Detect which cell encompasses the target text, then output its [x, y] center coordinate. 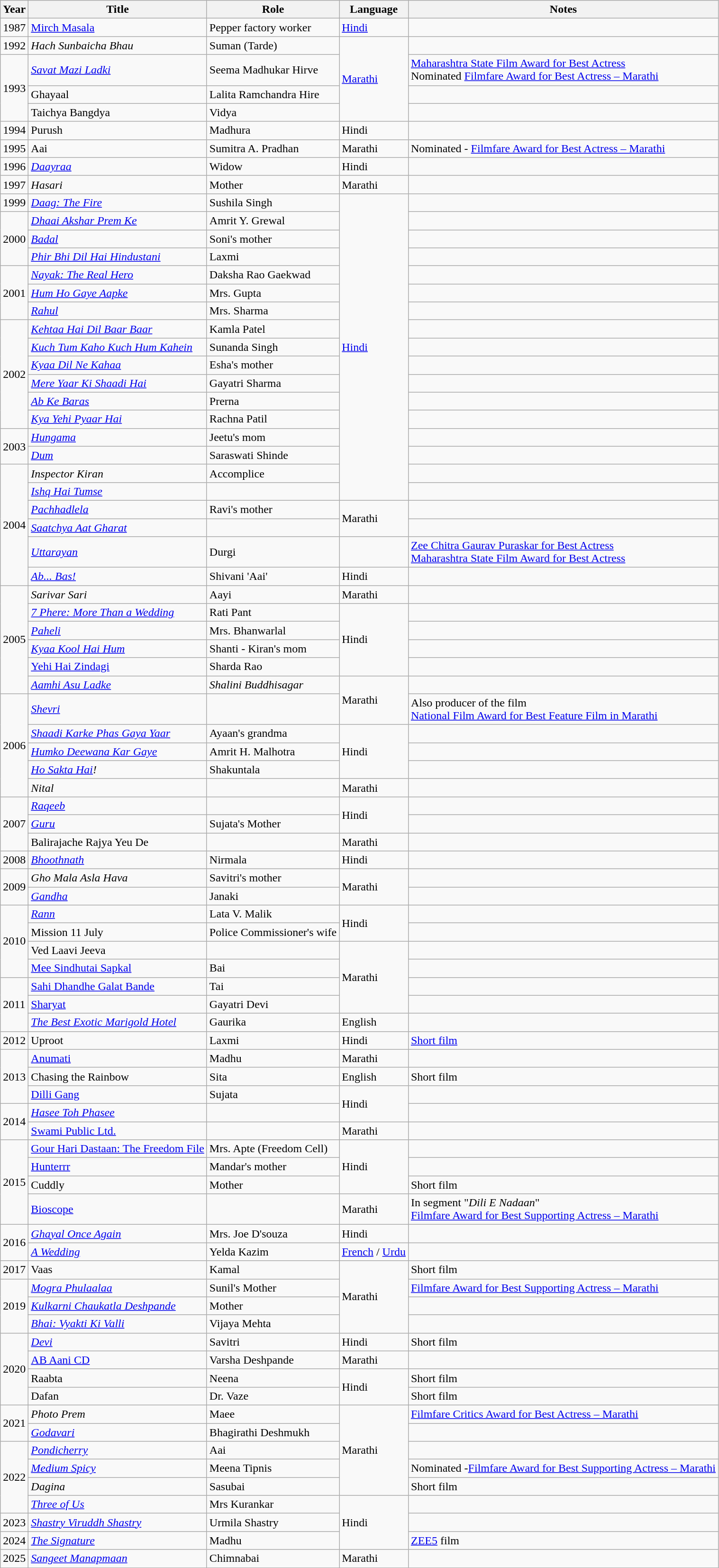
2024 [14, 1540]
Ravi's mother [273, 509]
Saatchya Aat Gharat [118, 528]
Shivani 'Aai' [273, 577]
Rann [118, 914]
Rahul [118, 311]
Kuch Tum Kaho Kuch Hum Kahein [118, 347]
Mrs. Bhanwarlal [273, 631]
Shakuntala [273, 770]
Hasee Toh Phasee [118, 1112]
Hach Sunbaicha Bhau [118, 46]
2003 [14, 446]
Seema Madhukar Hirve [273, 70]
Sahi Dhandhe Galat Bande [118, 986]
Mrs. Joe D'souza [273, 1234]
1997 [14, 184]
Paheli [118, 631]
Soni's mother [273, 238]
2012 [14, 1040]
Madhura [273, 130]
2013 [14, 1076]
Year [14, 9]
Dhaai Akshar Prem Ke [118, 220]
Shanti - Kiran's mom [273, 649]
Chimnabai [273, 1559]
Ab Ke Baras [118, 401]
Varsha Deshpande [273, 1360]
Mrs. Sharma [273, 311]
Aamhi Asu Ladke [118, 685]
2017 [14, 1270]
Gour Hari Dastaan: The Freedom File [118, 1149]
Ishq Hai Tumse [118, 491]
Nital [118, 788]
Devi [118, 1342]
2010 [14, 941]
Godavari [118, 1432]
Kamal [273, 1270]
Pepper factory worker [273, 28]
Dagina [118, 1486]
Durgi [273, 552]
Chasing the Rainbow [118, 1076]
Saraswati Shinde [273, 455]
2021 [14, 1423]
Filmfare Award for Best Supporting Actress – Marathi [563, 1288]
Nominated -Filmfare Award for Best Supporting Actress – Marathi [563, 1468]
Aayi [273, 595]
Sushila Singh [273, 202]
French / Urdu [374, 1252]
Bhagirathi Deshmukh [273, 1432]
Neena [273, 1378]
Mandar's mother [273, 1167]
ZEE5 film [563, 1540]
Tai [273, 986]
1999 [14, 202]
1987 [14, 28]
Sujata's Mother [273, 824]
Maee [273, 1414]
Suman (Tarde) [273, 46]
Mee Sindhutai Sapkal [118, 968]
Police Commissioner's wife [273, 932]
Shevri [118, 709]
1993 [14, 88]
Gayatri Sharma [273, 383]
Kamla Patel [273, 329]
Esha's mother [273, 365]
Widow [273, 166]
Kyaa Kool Hai Hum [118, 649]
Yehi Hai Zindagi [118, 667]
Role [273, 9]
Gaurika [273, 1022]
1995 [14, 148]
Guru [118, 824]
2015 [14, 1183]
Filmfare Critics Award for Best Actress – Marathi [563, 1414]
2006 [14, 745]
Ved Laavi Jeeva [118, 950]
Shalini Buddhisagar [273, 685]
Daksha Rao Gaekwad [273, 275]
Kehtaa Hai Dil Baar Baar [118, 329]
Shaadi Karke Phas Gaya Yaar [118, 734]
Sangeet Manapmaan [118, 1559]
2016 [14, 1243]
Meena Tipnis [273, 1468]
Badal [118, 238]
2004 [14, 524]
Maharashtra State Film Award for Best Actress Nominated Filmfare Award for Best Actress – Marathi [563, 70]
Mrs Kurankar [273, 1504]
Rati Pant [273, 613]
Sunil's Mother [273, 1288]
7 Phere: More Than a Wedding [118, 613]
Shastry Viruddh Shastry [118, 1522]
Bhoothnath [118, 860]
Vidya [273, 112]
Sharyat [118, 1004]
Zee Chitra Gaurav Puraskar for Best ActressMaharashtra State Film Award for Best Actress [563, 552]
2001 [14, 293]
Sujata [273, 1094]
Sasubai [273, 1486]
AB Aani CD [118, 1360]
Jeetu's mom [273, 437]
Rachna Patil [273, 419]
Ghayaal [118, 94]
Gayatri Devi [273, 1004]
Taichya Bangdya [118, 112]
Anumati [118, 1058]
Ab... Bas! [118, 577]
Amrit H. Malhotra [273, 752]
Medium Spicy [118, 1468]
Raabta [118, 1378]
Also producer of the filmNational Film Award for Best Feature Film in Marathi [563, 709]
2022 [14, 1477]
Nirmala [273, 860]
Balirajache Rajya Yeu De [118, 842]
The Signature [118, 1540]
Phir Bhi Dil Hai Hindustani [118, 257]
Savat Mazi Ladki [118, 70]
Pondicherry [118, 1450]
Dilli Gang [118, 1094]
Daag: The Fire [118, 202]
2007 [14, 824]
Savitri's mother [273, 878]
Bioscope [118, 1209]
Bhai: Vyakti Ki Valli [118, 1324]
Mirch Masala [118, 28]
Sarivar Sari [118, 595]
2023 [14, 1522]
Hum Ho Gaye Aapke [118, 293]
1994 [14, 130]
Photo Prem [118, 1414]
Mrs. Apte (Freedom Cell) [273, 1149]
Humko Deewana Kar Gaye [118, 752]
Lalita Ramchandra Hire [273, 94]
Mrs. Gupta [273, 293]
Prerna [273, 401]
2011 [14, 1004]
Amrit Y. Grewal [273, 220]
Raqeeb [118, 806]
Mere Yaar Ki Shaadi Hai [118, 383]
Gho Mala Asla Hava [118, 878]
2014 [14, 1121]
Inspector Kiran [118, 473]
Mogra Phulaalaa [118, 1288]
Pachhadlela [118, 509]
Vaas [118, 1270]
A Wedding [118, 1252]
Kya Yehi Pyaar Hai [118, 419]
2000 [14, 238]
Nominated - Filmfare Award for Best Actress – Marathi [563, 148]
Purush [118, 130]
Bai [273, 968]
2020 [14, 1369]
Language [374, 9]
Urmila Shastry [273, 1522]
Sita [273, 1076]
2002 [14, 374]
Dr. Vaze [273, 1396]
2009 [14, 887]
Ho Sakta Hai! [118, 770]
Kyaa Dil Ne Kahaa [118, 365]
Uproot [118, 1040]
1996 [14, 166]
Sunanda Singh [273, 347]
Ayaan's grandma [273, 734]
Vijaya Mehta [273, 1324]
Hasari [118, 184]
Janaki [273, 896]
Kulkarni Chaukatla Deshpande [118, 1306]
Yelda Kazim [273, 1252]
Notes [563, 9]
The Best Exotic Marigold Hotel [118, 1022]
Lata V. Malik [273, 914]
2019 [14, 1306]
Hunterrr [118, 1167]
Cuddly [118, 1185]
Sumitra A. Pradhan [273, 148]
Mission 11 July [118, 932]
Dafan [118, 1396]
1992 [14, 46]
2025 [14, 1559]
Daayraa [118, 166]
Gandha [118, 896]
2008 [14, 860]
Swami Public Ltd. [118, 1131]
2005 [14, 640]
Uttarayan [118, 552]
Title [118, 9]
In segment "Dili E Nadaan" Filmfare Award for Best Supporting Actress – Marathi [563, 1209]
Savitri [273, 1342]
Dum [118, 455]
Accomplice [273, 473]
Hungama [118, 437]
Sharda Rao [273, 667]
Ghayal Once Again [118, 1234]
Nayak: The Real Hero [118, 275]
Three of Us [118, 1504]
